Identify which cell holds the provided text, then report its (X, Y) central coordinate. 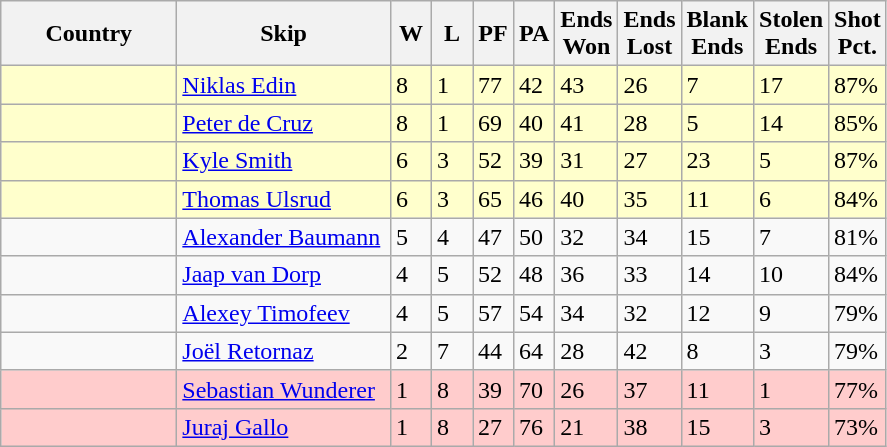
L (452, 34)
PA (534, 34)
Ends Lost (650, 34)
77% (858, 389)
73% (858, 427)
48 (534, 275)
Thomas Ulsrud (284, 199)
50 (534, 237)
Alexey Timofeev (284, 313)
43 (586, 85)
36 (586, 275)
9 (792, 313)
35 (650, 199)
Shot Pct. (858, 34)
12 (717, 313)
69 (492, 123)
57 (492, 313)
Blank Ends (717, 34)
76 (534, 427)
Country (89, 34)
Juraj Gallo (284, 427)
Niklas Edin (284, 85)
Skip (284, 34)
W (410, 34)
Peter de Cruz (284, 123)
Jaap van Dorp (284, 275)
81% (858, 237)
PF (492, 34)
44 (492, 351)
46 (534, 199)
47 (492, 237)
38 (650, 427)
21 (586, 427)
Stolen Ends (792, 34)
65 (492, 199)
77 (492, 85)
64 (534, 351)
54 (534, 313)
Kyle Smith (284, 161)
85% (858, 123)
2 (410, 351)
10 (792, 275)
41 (586, 123)
23 (717, 161)
Joël Retornaz (284, 351)
33 (650, 275)
70 (534, 389)
31 (586, 161)
Sebastian Wunderer (284, 389)
17 (792, 85)
Ends Won (586, 34)
Alexander Baumann (284, 237)
37 (650, 389)
